For the text-containing cell, return its midpoint in (x, y) coordinate format. 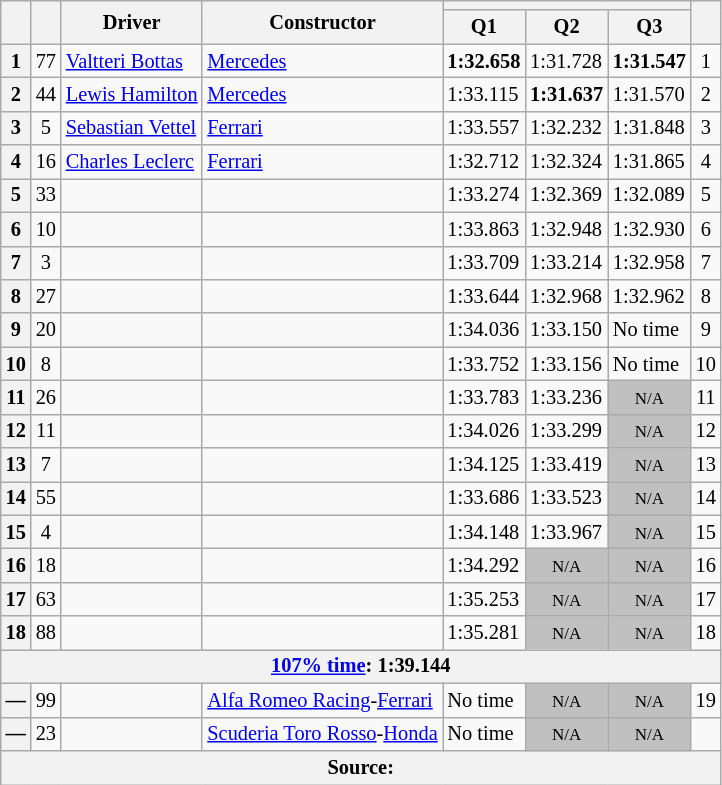
1:34.292 (484, 565)
1:33.299 (566, 431)
1:33.150 (566, 330)
1:32.930 (650, 229)
23 (46, 734)
63 (46, 599)
107% time: 1:39.144 (361, 666)
1:33.115 (484, 94)
77 (46, 61)
1:34.125 (484, 465)
33 (46, 195)
1:33.557 (484, 128)
27 (46, 296)
1:32.369 (566, 195)
1:33.156 (566, 364)
99 (46, 700)
1:32.324 (566, 162)
20 (46, 330)
1:33.686 (484, 498)
1:32.089 (650, 195)
1:34.036 (484, 330)
1:33.419 (566, 465)
1:31.570 (650, 94)
1:32.958 (650, 263)
Constructor (322, 22)
Alfa Romeo Racing-Ferrari (322, 700)
1:33.752 (484, 364)
1:33.236 (566, 397)
19 (706, 700)
55 (46, 498)
Q3 (650, 27)
Charles Leclerc (132, 162)
Q1 (484, 27)
1:32.232 (566, 128)
1:35.253 (484, 599)
1:33.214 (566, 263)
Driver (132, 22)
1:31.848 (650, 128)
Source: (361, 767)
1:32.962 (650, 296)
1:32.712 (484, 162)
88 (46, 633)
1:35.281 (484, 633)
Lewis Hamilton (132, 94)
1:32.968 (566, 296)
26 (46, 397)
1:33.783 (484, 397)
Q2 (566, 27)
1:32.948 (566, 229)
Sebastian Vettel (132, 128)
1:33.274 (484, 195)
1:33.523 (566, 498)
Valtteri Bottas (132, 61)
1:34.026 (484, 431)
1:31.865 (650, 162)
1:34.148 (484, 532)
1:31.637 (566, 94)
1:31.728 (566, 61)
1:33.644 (484, 296)
1:33.967 (566, 532)
Scuderia Toro Rosso-Honda (322, 734)
1:33.863 (484, 229)
1:31.547 (650, 61)
44 (46, 94)
1:32.658 (484, 61)
1:33.709 (484, 263)
